Capture the cell that displays the provided text and extract its [x, y] central coordinate. 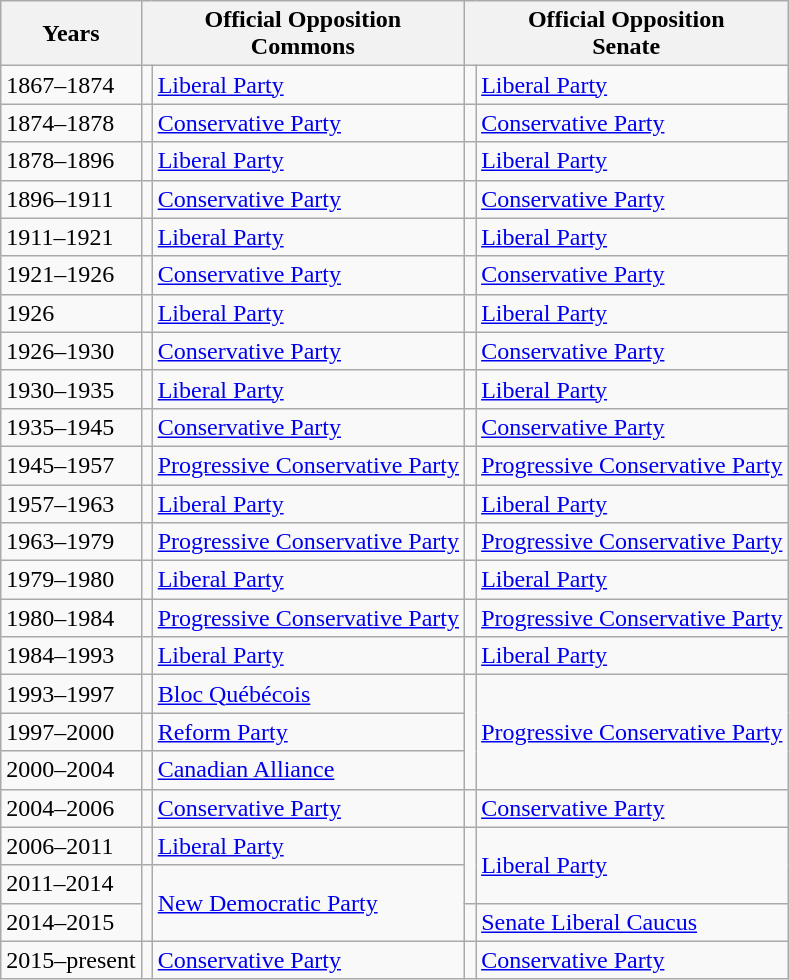
2015–present [71, 960]
1930–1935 [71, 389]
1896–1911 [71, 199]
2011–2014 [71, 884]
1963–1979 [71, 542]
1984–1993 [71, 656]
1993–1997 [71, 694]
1911–1921 [71, 237]
2014–2015 [71, 922]
1921–1926 [71, 275]
2000–2004 [71, 770]
2006–2011 [71, 846]
1878–1896 [71, 161]
1945–1957 [71, 465]
Official Opposition Senate [626, 34]
Bloc Québécois [308, 694]
1997–2000 [71, 732]
Official Opposition Commons [302, 34]
Canadian Alliance [308, 770]
1980–1984 [71, 618]
1867–1874 [71, 85]
1935–1945 [71, 427]
2004–2006 [71, 808]
Senate Liberal Caucus [632, 922]
1926 [71, 313]
Reform Party [308, 732]
Years [71, 34]
1979–1980 [71, 580]
New Democratic Party [308, 903]
1926–1930 [71, 351]
1957–1963 [71, 503]
1874–1878 [71, 123]
